Pinpoint the cell where the given text exists, returning its [x, y] midpoint coordinate. 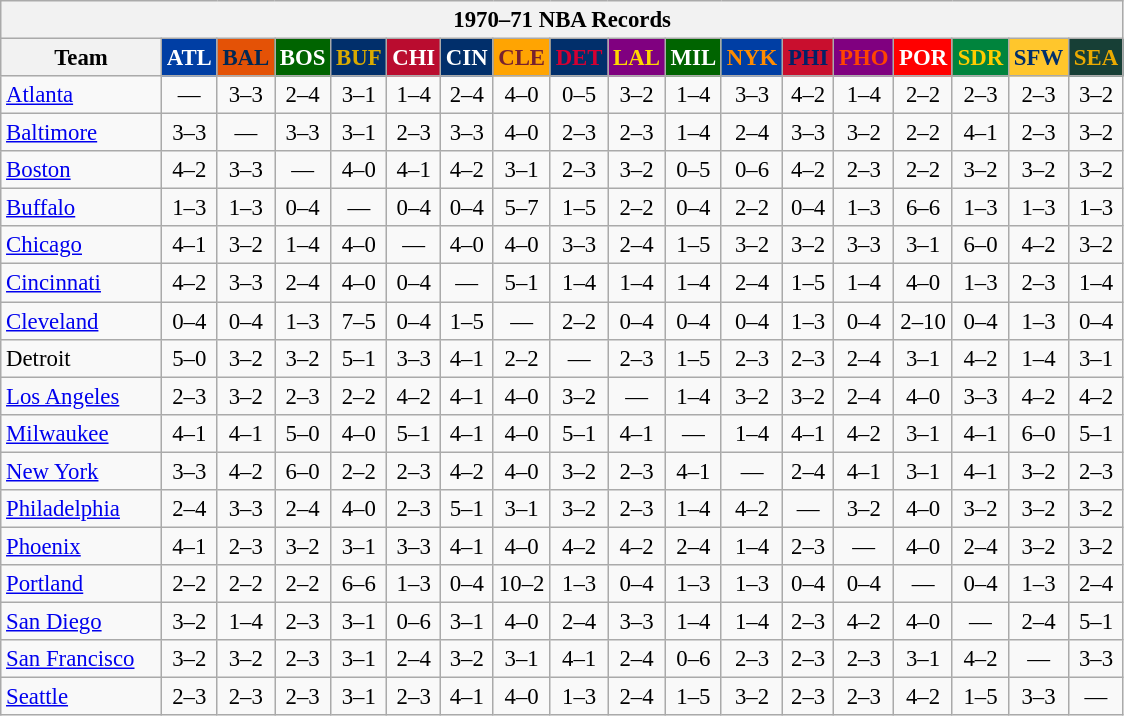
Detroit [82, 358]
BOS [303, 58]
SEA [1096, 58]
Portland [82, 584]
2–10 [924, 321]
Phoenix [82, 546]
SFW [1039, 58]
MIL [693, 58]
5–7 [522, 208]
Milwaukee [82, 433]
Atlanta [82, 95]
CHI [414, 58]
San Francisco [82, 659]
DET [578, 58]
Boston [82, 170]
ATL [189, 58]
Seattle [82, 697]
New York [82, 471]
Buffalo [82, 208]
PHO [864, 58]
Team [82, 58]
BAL [246, 58]
CIN [467, 58]
PHI [808, 58]
CLE [522, 58]
Cincinnati [82, 283]
BUF [359, 58]
10–2 [522, 584]
Cleveland [82, 321]
7–5 [359, 321]
POR [924, 58]
Philadelphia [82, 509]
Los Angeles [82, 396]
1970–71 NBA Records [562, 20]
NYK [752, 58]
Baltimore [82, 133]
Chicago [82, 245]
San Diego [82, 621]
LAL [636, 58]
SDR [980, 58]
